Determine the (x, y) coordinate at the center of the cell enclosing the given text.  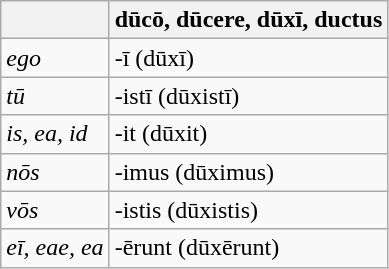
-ērunt (dūxērunt) (248, 248)
nōs (55, 172)
vōs (55, 210)
-imus (dūximus) (248, 172)
eī, eae, ea (55, 248)
tū (55, 96)
is, ea, id (55, 134)
-istis (dūxistis) (248, 210)
dūcō, dūcere, dūxī, ductus (248, 20)
-it (dūxit) (248, 134)
-istī (dūxistī) (248, 96)
ego (55, 58)
-ī (dūxī) (248, 58)
